Identify which cell holds the provided text, then report its (X, Y) central coordinate. 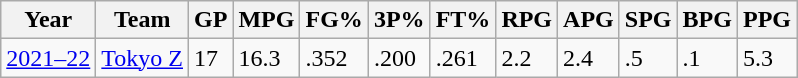
2.4 (589, 58)
GP (211, 20)
2021–22 (48, 58)
.5 (648, 58)
Team (142, 20)
Year (48, 20)
SPG (648, 20)
17 (211, 58)
5.3 (766, 58)
Tokyo Z (142, 58)
APG (589, 20)
16.3 (266, 58)
FG% (334, 20)
.352 (334, 58)
PPG (766, 20)
.1 (707, 58)
.261 (463, 58)
2.2 (527, 58)
FT% (463, 20)
RPG (527, 20)
BPG (707, 20)
.200 (399, 58)
3P% (399, 20)
MPG (266, 20)
